Extract the (X, Y) coordinate from the center of the cell holding the provided text.  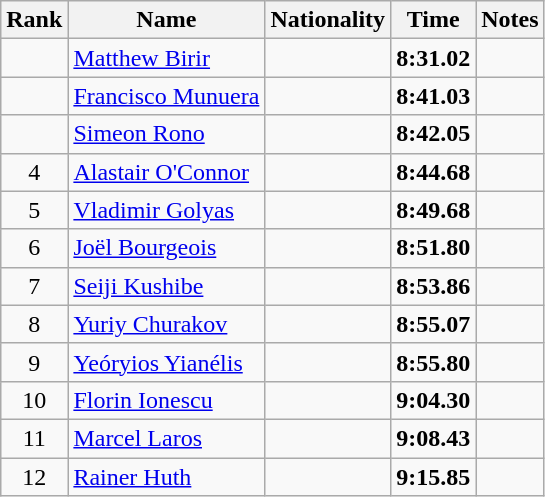
12 (34, 477)
Rainer Huth (166, 477)
Seiji Kushibe (166, 286)
Marcel Laros (166, 438)
5 (34, 210)
Time (434, 20)
8:53.86 (434, 286)
4 (34, 172)
8:49.68 (434, 210)
Alastair O'Connor (166, 172)
Vladimir Golyas (166, 210)
Nationality (328, 20)
8:31.02 (434, 58)
Simeon Rono (166, 134)
6 (34, 248)
8 (34, 324)
8:41.03 (434, 96)
Joël Bourgeois (166, 248)
9:08.43 (434, 438)
Name (166, 20)
9 (34, 362)
9:04.30 (434, 400)
Francisco Munuera (166, 96)
7 (34, 286)
Florin Ionescu (166, 400)
11 (34, 438)
Notes (510, 20)
Yuriy Churakov (166, 324)
8:44.68 (434, 172)
8:42.05 (434, 134)
Rank (34, 20)
8:51.80 (434, 248)
Yeóryios Yianélis (166, 362)
Matthew Birir (166, 58)
8:55.07 (434, 324)
9:15.85 (434, 477)
8:55.80 (434, 362)
10 (34, 400)
